Find where the given text appears and provide that cell's center as (x, y) coordinate. 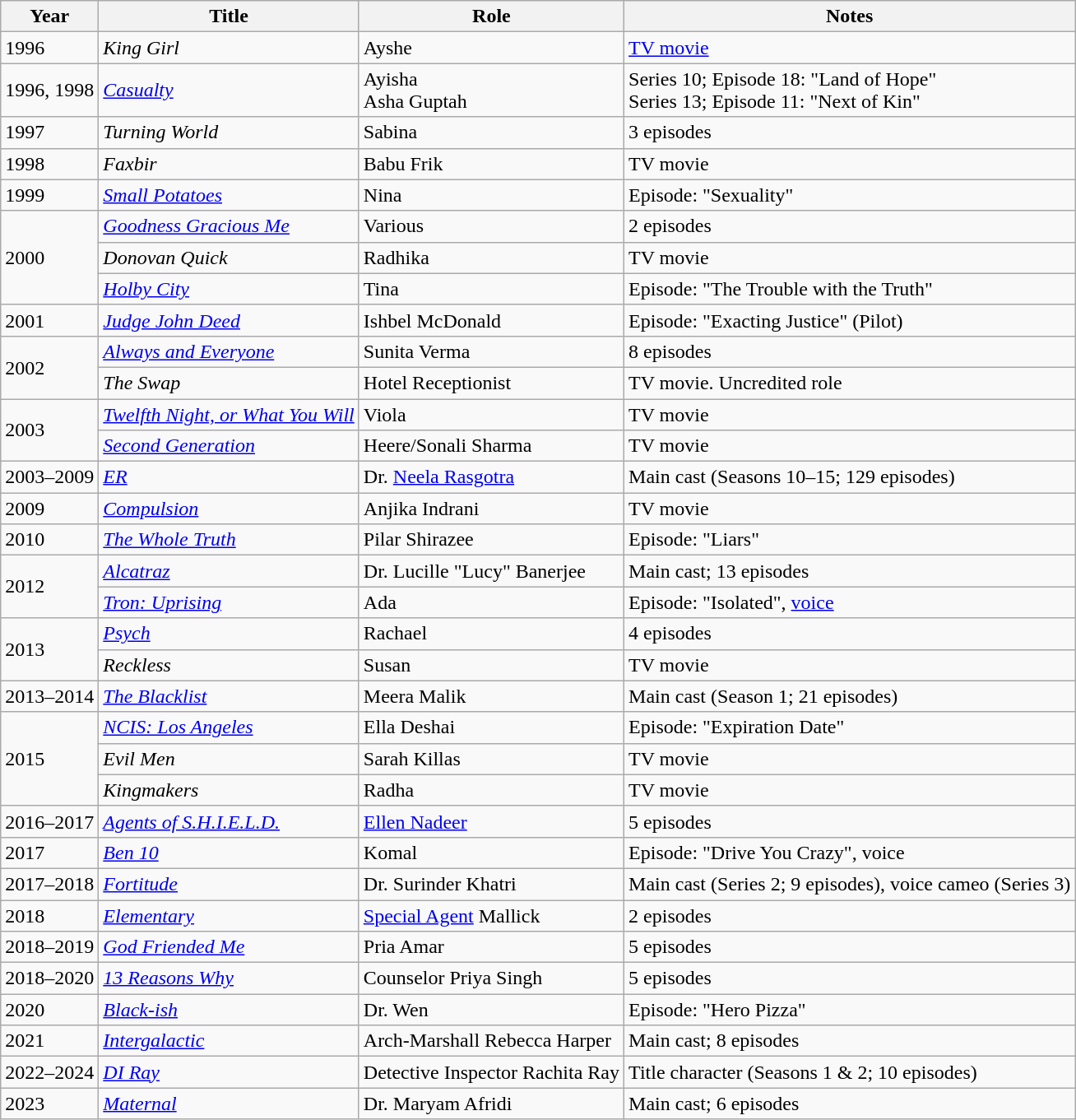
Title character (Seasons 1 & 2; 10 episodes) (850, 1072)
Faxbir (229, 164)
2022–2024 (49, 1072)
Detective Inspector Rachita Ray (491, 1072)
Main cast; 6 episodes (850, 1104)
King Girl (229, 48)
2016–2017 (49, 821)
Fortitude (229, 884)
Role (491, 16)
2002 (49, 367)
Dr. Neela Rasgotra (491, 477)
Maternal (229, 1104)
Goodness Gracious Me (229, 226)
The Swap (229, 383)
Pria Amar (491, 947)
2017 (49, 853)
Judge John Deed (229, 320)
3 episodes (850, 132)
Rachael (491, 634)
2013–2014 (49, 696)
Sarah Killas (491, 759)
Pilar Shirazee (491, 540)
Episode: "Liars" (850, 540)
Title (229, 16)
Special Agent Mallick (491, 916)
Agents of S.H.I.E.L.D. (229, 821)
2009 (49, 509)
Heere/Sonali Sharma (491, 446)
2003 (49, 430)
Episode: "Hero Pizza" (850, 1010)
Black-ish (229, 1010)
Second Generation (229, 446)
Ada (491, 602)
TV movie. Uncredited role (850, 383)
The Whole Truth (229, 540)
Main cast (Series 2; 9 episodes), voice cameo (Series 3) (850, 884)
Ayshe (491, 48)
Always and Everyone (229, 351)
Episode: "The Trouble with the Truth" (850, 289)
Notes (850, 16)
Compulsion (229, 509)
Episode: "Expiration Date" (850, 727)
Meera Malik (491, 696)
Main cast; 8 episodes (850, 1041)
Main cast (Season 1; 21 episodes) (850, 696)
2018–2020 (49, 978)
Sunita Verma (491, 351)
2012 (49, 587)
Evil Men (229, 759)
Episode: "Drive You Crazy", voice (850, 853)
Holby City (229, 289)
2010 (49, 540)
Turning World (229, 132)
4 episodes (850, 634)
Twelfth Night, or What You Will (229, 414)
Tina (491, 289)
Dr. Wen (491, 1010)
Small Potatoes (229, 195)
8 episodes (850, 351)
Nina (491, 195)
2021 (49, 1041)
Episode: "Sexuality" (850, 195)
2003–2009 (49, 477)
Various (491, 226)
Babu Frik (491, 164)
Ellen Nadeer (491, 821)
2017–2018 (49, 884)
DI Ray (229, 1072)
Viola (491, 414)
Elementary (229, 916)
Dr. Maryam Afridi (491, 1104)
NCIS: Los Angeles (229, 727)
AyishaAsha Guptah (491, 91)
Episode: "Isolated", voice (850, 602)
Donovan Quick (229, 258)
Radhika (491, 258)
Main cast; 13 episodes (850, 571)
Alcatraz (229, 571)
2020 (49, 1010)
2018–2019 (49, 947)
ER (229, 477)
Ella Deshai (491, 727)
Sabina (491, 132)
The Blacklist (229, 696)
Arch-Marshall Rebecca Harper (491, 1041)
2000 (49, 258)
1997 (49, 132)
Kingmakers (229, 790)
Dr. Surinder Khatri (491, 884)
Reckless (229, 665)
Radha (491, 790)
1996 (49, 48)
2018 (49, 916)
2023 (49, 1104)
Ben 10 (229, 853)
13 Reasons Why (229, 978)
2013 (49, 649)
1999 (49, 195)
Casualty (229, 91)
Psych (229, 634)
2001 (49, 320)
Dr. Lucille "Lucy" Banerjee (491, 571)
2015 (49, 759)
Intergalactic (229, 1041)
Counselor Priya Singh (491, 978)
1996, 1998 (49, 91)
Episode: "Exacting Justice" (Pilot) (850, 320)
Ishbel McDonald (491, 320)
Anjika Indrani (491, 509)
Series 10; Episode 18: "Land of Hope"Series 13; Episode 11: "Next of Kin" (850, 91)
God Friended Me (229, 947)
Tron: Uprising (229, 602)
Main cast (Seasons 10–15; 129 episodes) (850, 477)
Year (49, 16)
Hotel Receptionist (491, 383)
Susan (491, 665)
Komal (491, 853)
1998 (49, 164)
